Locate the cell with the specified text and output its [x, y] center coordinate. 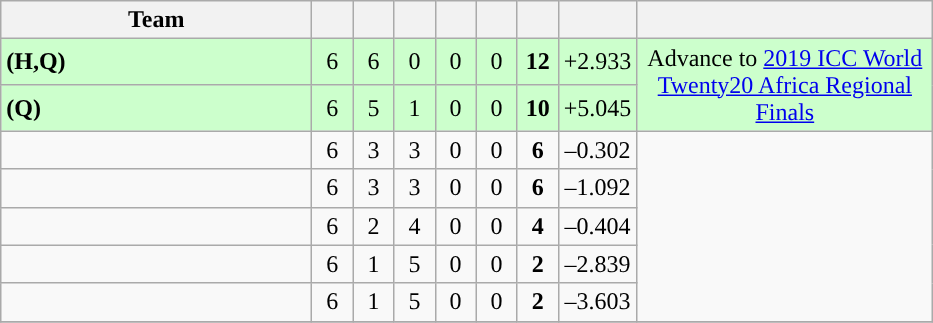
12 [538, 62]
–1.092 [598, 188]
(Q) [156, 108]
(H,Q) [156, 62]
–0.404 [598, 226]
+5.045 [598, 108]
+2.933 [598, 62]
Advance to 2019 ICC World Twenty20 Africa Regional Finals [785, 85]
–3.603 [598, 302]
Team [156, 20]
–2.839 [598, 264]
10 [538, 108]
–0.302 [598, 150]
